Return the [x, y] coordinate for the center point of the cell that contains the specified text.  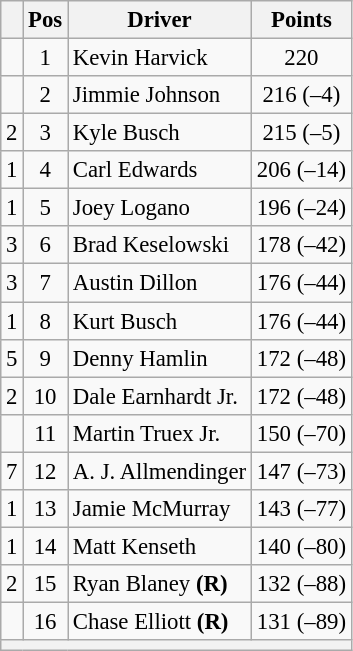
Joey Logano [160, 208]
13 [46, 509]
Brad Keselowski [160, 245]
Dale Earnhardt Jr. [160, 396]
16 [46, 621]
132 (–88) [301, 584]
9 [46, 358]
Ryan Blaney (R) [160, 584]
140 (–80) [301, 546]
14 [46, 546]
Austin Dillon [160, 283]
178 (–42) [301, 245]
215 (–5) [301, 133]
12 [46, 471]
Jamie McMurray [160, 509]
Matt Kenseth [160, 546]
150 (–70) [301, 433]
11 [46, 433]
147 (–73) [301, 471]
Carl Edwards [160, 170]
4 [46, 170]
Points [301, 20]
206 (–14) [301, 170]
131 (–89) [301, 621]
6 [46, 245]
15 [46, 584]
Kyle Busch [160, 133]
216 (–4) [301, 95]
Jimmie Johnson [160, 95]
8 [46, 321]
Kurt Busch [160, 321]
10 [46, 396]
220 [301, 58]
Denny Hamlin [160, 358]
Kevin Harvick [160, 58]
196 (–24) [301, 208]
Driver [160, 20]
A. J. Allmendinger [160, 471]
Chase Elliott (R) [160, 621]
143 (–77) [301, 509]
Martin Truex Jr. [160, 433]
Pos [46, 20]
